Pinpoint the cell where the given text exists, returning its [X, Y] midpoint coordinate. 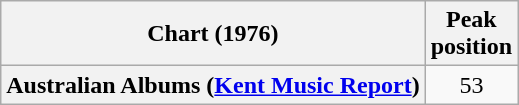
Australian Albums (Kent Music Report) [213, 85]
Chart (1976) [213, 34]
Peakposition [471, 34]
53 [471, 85]
